Detect which cell encompasses the target text, then output its [X, Y] center coordinate. 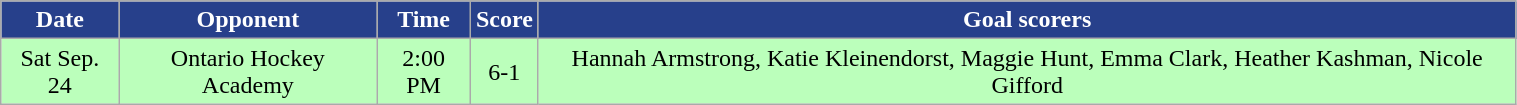
Opponent [248, 20]
Score [504, 20]
Hannah Armstrong, Katie Kleinendorst, Maggie Hunt, Emma Clark, Heather Kashman, Nicole Gifford [1027, 72]
2:00 PM [424, 72]
Ontario Hockey Academy [248, 72]
Sat Sep. 24 [60, 72]
6-1 [504, 72]
Time [424, 20]
Goal scorers [1027, 20]
Date [60, 20]
